Search for the cell housing the specified text and yield its [X, Y] center coordinate. 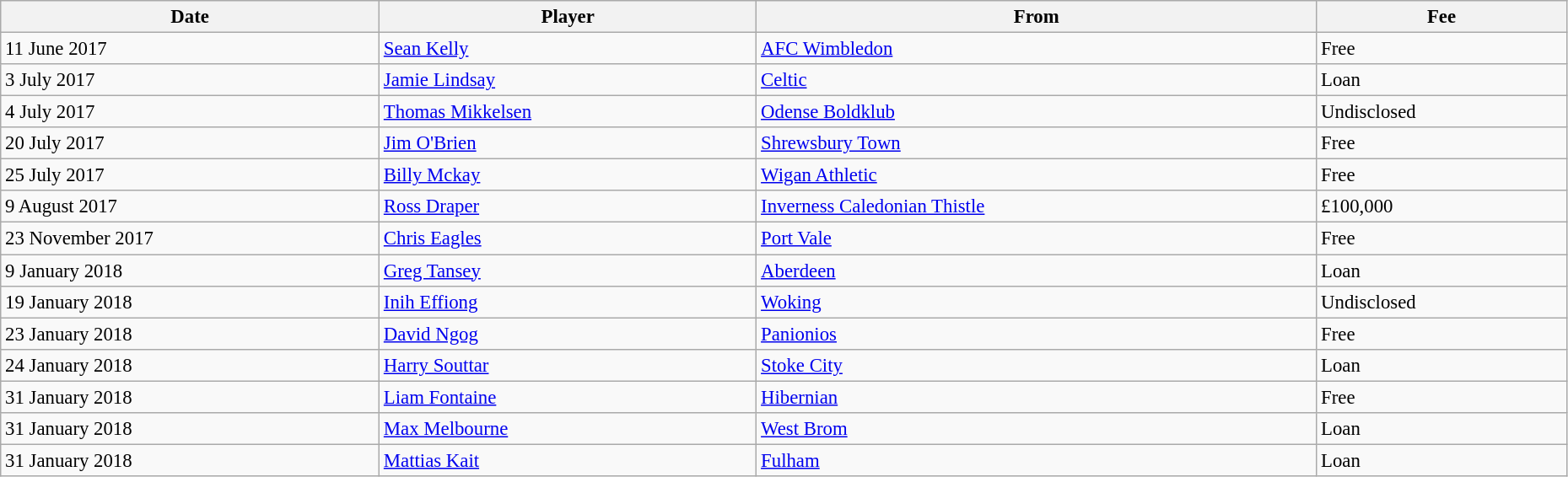
Sean Kelly [568, 49]
Odense Boldklub [1037, 112]
Ross Draper [568, 206]
Jim O'Brien [568, 143]
Billy Mckay [568, 175]
23 November 2017 [191, 238]
19 January 2018 [191, 302]
Shrewsbury Town [1037, 143]
Greg Tansey [568, 271]
From [1037, 17]
25 July 2017 [191, 175]
3 July 2017 [191, 80]
Chris Eagles [568, 238]
West Brom [1037, 429]
Panionios [1037, 334]
Inih Effiong [568, 302]
Harry Souttar [568, 365]
9 August 2017 [191, 206]
Wigan Athletic [1037, 175]
20 July 2017 [191, 143]
Thomas Mikkelsen [568, 112]
Hibernian [1037, 397]
Celtic [1037, 80]
23 January 2018 [191, 334]
David Ngog [568, 334]
Stoke City [1037, 365]
Liam Fontaine [568, 397]
Player [568, 17]
4 July 2017 [191, 112]
£100,000 [1442, 206]
9 January 2018 [191, 271]
Woking [1037, 302]
24 January 2018 [191, 365]
Fulham [1037, 460]
Aberdeen [1037, 271]
Fee [1442, 17]
AFC Wimbledon [1037, 49]
11 June 2017 [191, 49]
Mattias Kait [568, 460]
Jamie Lindsay [568, 80]
Max Melbourne [568, 429]
Port Vale [1037, 238]
Date [191, 17]
Inverness Caledonian Thistle [1037, 206]
